Return [x, y] of the center of cell containing provided text 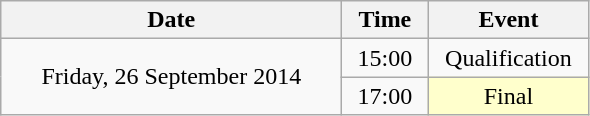
Time [385, 20]
Friday, 26 September 2014 [172, 77]
Event [508, 20]
Qualification [508, 58]
17:00 [385, 96]
Date [172, 20]
15:00 [385, 58]
Final [508, 96]
